Capture the cell that displays the provided text and extract its (x, y) central coordinate. 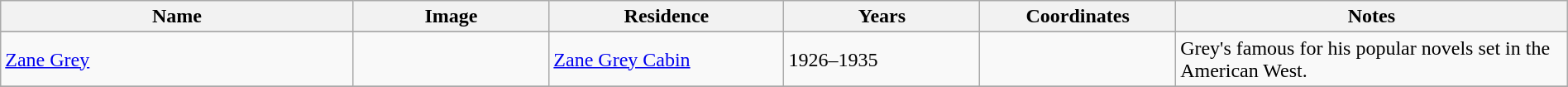
Grey's famous for his popular novels set in the American West. (1372, 60)
Name (177, 17)
1926–1935 (882, 60)
Residence (667, 17)
Years (882, 17)
Zane Grey Cabin (667, 60)
Coordinates (1078, 17)
Zane Grey (177, 60)
Notes (1372, 17)
Image (452, 17)
